Return [X, Y] of the center of cell containing provided text 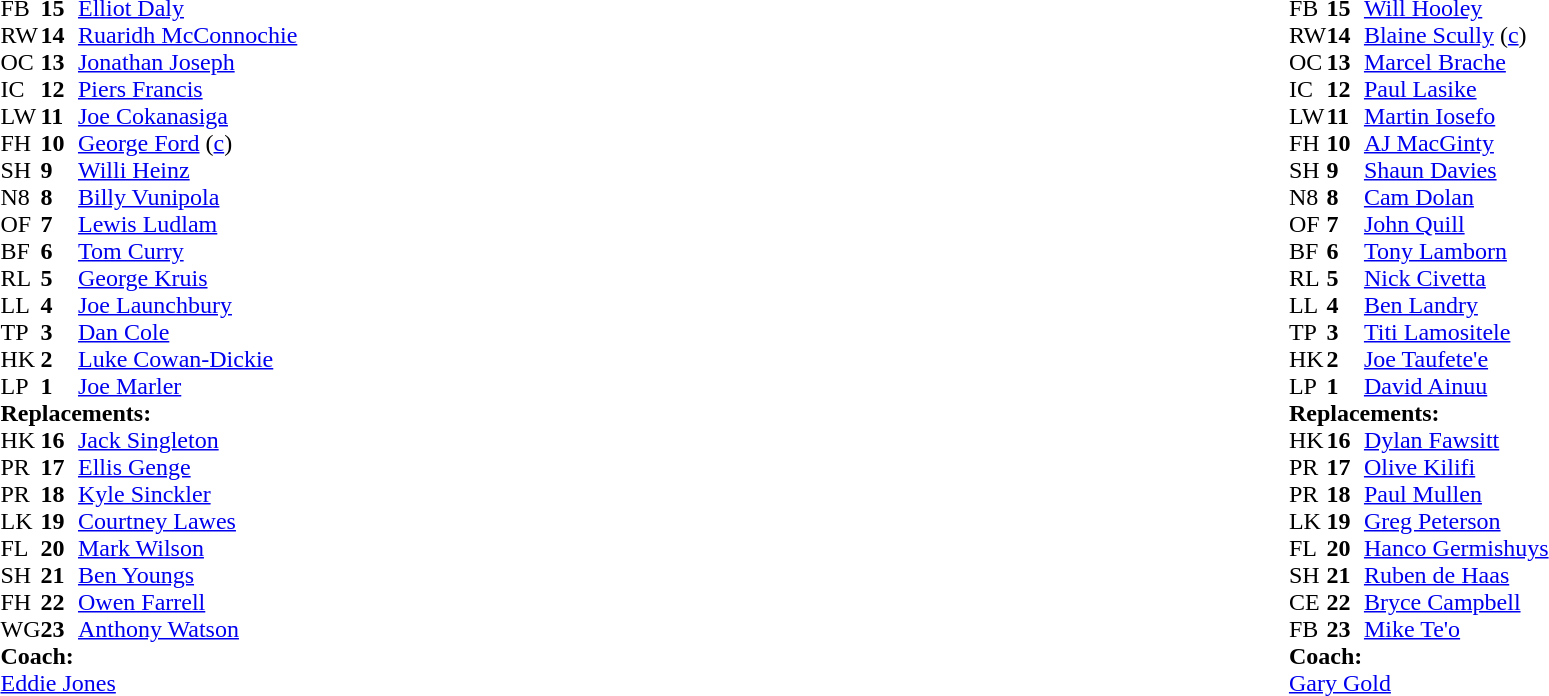
John Quill [1456, 224]
Greg Peterson [1456, 522]
Ruben de Haas [1456, 576]
Bryce Campbell [1456, 602]
Piers Francis [188, 90]
Courtney Lawes [188, 522]
FB [1308, 630]
CE [1308, 602]
Ruaridh McConnochie [188, 36]
Jack Singleton [188, 440]
Olive Kilifi [1456, 468]
Luke Cowan-Dickie [188, 360]
Blaine Scully (c) [1456, 36]
Mike Te'o [1456, 630]
Joe Cokanasiga [188, 116]
George Ford (c) [188, 144]
Joe Marler [188, 386]
Willi Heinz [188, 170]
Hanco Germishuys [1456, 548]
WG [20, 630]
Marcel Brache [1456, 62]
Paul Mullen [1456, 494]
Dan Cole [188, 332]
Dylan Fawsitt [1456, 440]
George Kruis [188, 278]
Kyle Sinckler [188, 494]
Joe Launchbury [188, 306]
Ben Youngs [188, 576]
AJ MacGinty [1456, 144]
Anthony Watson [188, 630]
Martin Iosefo [1456, 116]
Titi Lamositele [1456, 332]
Joe Taufete'e [1456, 360]
Jonathan Joseph [188, 62]
Lewis Ludlam [188, 224]
Owen Farrell [188, 602]
Nick Civetta [1456, 278]
Shaun Davies [1456, 170]
Ellis Genge [188, 468]
Cam Dolan [1456, 198]
Mark Wilson [188, 548]
Ben Landry [1456, 306]
David Ainuu [1456, 386]
Tom Curry [188, 252]
Tony Lamborn [1456, 252]
Paul Lasike [1456, 90]
Billy Vunipola [188, 198]
